Identify which cell holds the provided text, then report its (x, y) central coordinate. 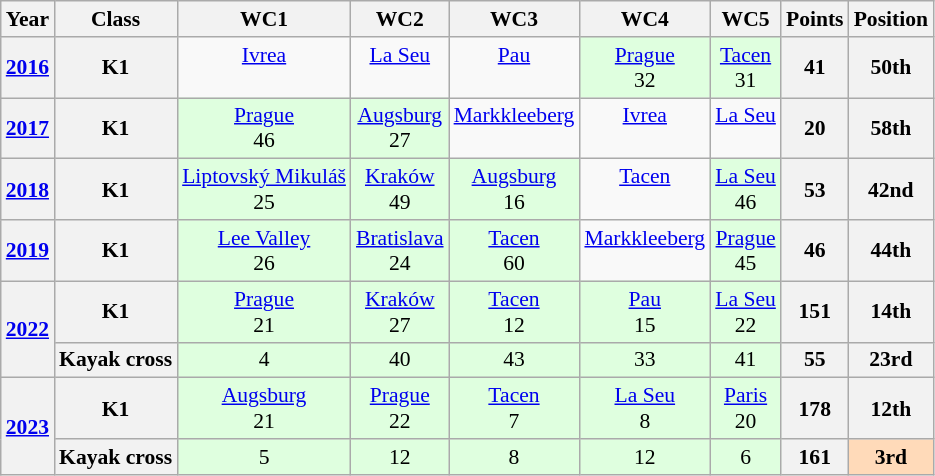
Bratislava 24 (400, 250)
Tacen 7 (514, 408)
Pau (514, 68)
2016 (28, 68)
4 (264, 360)
Liptovský Mikuláš 25 (264, 190)
8 (514, 457)
WC2 (400, 19)
Points (815, 19)
Augsburg 27 (400, 128)
151 (815, 312)
33 (644, 360)
Augsburg 21 (264, 408)
Tacen 60 (514, 250)
La Seu 46 (746, 190)
Class (116, 19)
40 (400, 360)
La Seu 8 (644, 408)
50th (891, 68)
46 (815, 250)
20 (815, 128)
Prague 22 (400, 408)
58th (891, 128)
Tacen (644, 190)
42nd (891, 190)
WC3 (514, 19)
53 (815, 190)
2018 (28, 190)
2017 (28, 128)
12th (891, 408)
Tacen 12 (514, 312)
Tacen 31 (746, 68)
2023 (28, 426)
Year (28, 19)
Prague 45 (746, 250)
Lee Valley 26 (264, 250)
Paris 20 (746, 408)
WC5 (746, 19)
WC4 (644, 19)
5 (264, 457)
Kraków 49 (400, 190)
178 (815, 408)
Position (891, 19)
La Seu 22 (746, 312)
WC1 (264, 19)
Augsburg 16 (514, 190)
161 (815, 457)
6 (746, 457)
44th (891, 250)
43 (514, 360)
Prague 21 (264, 312)
14th (891, 312)
3rd (891, 457)
Prague 32 (644, 68)
2019 (28, 250)
Prague 46 (264, 128)
23rd (891, 360)
Kraków 27 (400, 312)
55 (815, 360)
Pau 15 (644, 312)
2022 (28, 330)
